Return [X, Y] of the center of cell containing provided text 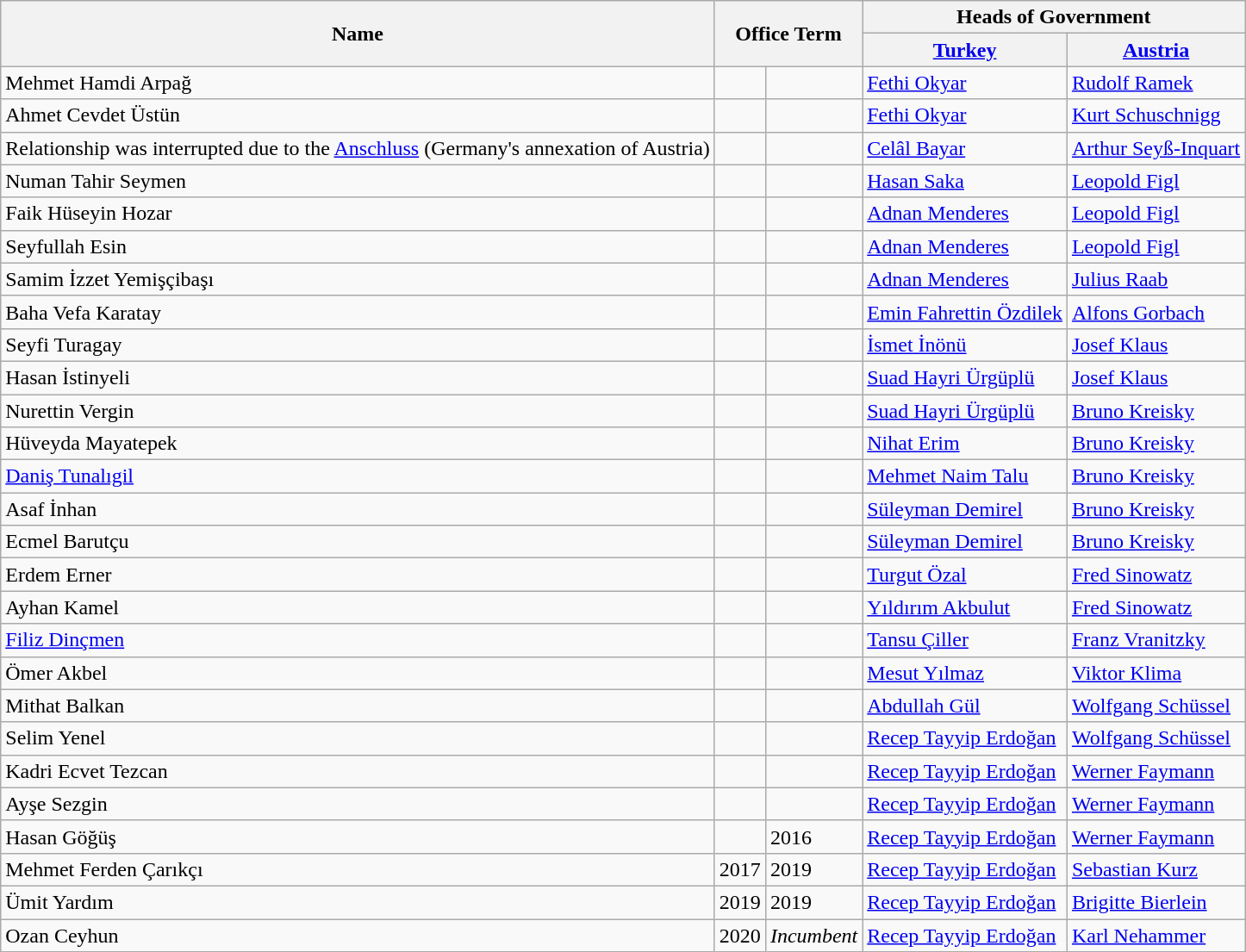
Kurt Schuschnigg [1156, 115]
Filiz Dinçmen [358, 640]
Baha Vefa Karatay [358, 312]
Numan Tahir Seymen [358, 181]
Daniş Tunalıgil [358, 476]
Tansu Çiller [965, 640]
Turgut Özal [965, 575]
Ahmet Cevdet Üstün [358, 115]
Nihat Erim [965, 444]
2020 [739, 935]
Celâl Bayar [965, 148]
İsmet İnönü [965, 345]
Seyfi Turagay [358, 345]
Faik Hüseyin Hozar [358, 214]
Rudolf Ramek [1156, 83]
Ayşe Sezgin [358, 804]
Samim İzzet Yemişçibaşı [358, 279]
Yıldırım Akbulut [965, 607]
Ayhan Kamel [358, 607]
Arthur Seyß-Inquart [1156, 148]
Selim Yenel [358, 738]
2016 [813, 837]
Franz Vranitzky [1156, 640]
Hasan Göğüş [358, 837]
Sebastian Kurz [1156, 869]
Seyfullah Esin [358, 246]
Incumbent [813, 935]
Relationship was interrupted due to the Anschluss (Germany's annexation of Austria) [358, 148]
Heads of Government [1054, 17]
Karl Nehammer [1156, 935]
Ecmel Barutçu [358, 542]
Alfons Gorbach [1156, 312]
Name [358, 34]
Abdullah Gül [965, 706]
Hasan İstinyeli [358, 377]
Turkey [965, 50]
2017 [739, 869]
Asaf İnhan [358, 509]
Hasan Saka [965, 181]
Mesut Yılmaz [965, 673]
Emin Fahrettin Özdilek [965, 312]
Kadri Ecvet Tezcan [358, 771]
Austria [1156, 50]
Hüveyda Mayatepek [358, 444]
Ömer Akbel [358, 673]
Mehmet Ferden Çarıkçı [358, 869]
Erdem Erner [358, 575]
Mehmet Naim Talu [965, 476]
Ümit Yardım [358, 902]
Mithat Balkan [358, 706]
Viktor Klima [1156, 673]
Nurettin Vergin [358, 411]
Mehmet Hamdi Arpağ [358, 83]
Office Term [788, 34]
Julius Raab [1156, 279]
Brigitte Bierlein [1156, 902]
Ozan Ceyhun [358, 935]
